For the text-containing cell, return its midpoint in [x, y] coordinate format. 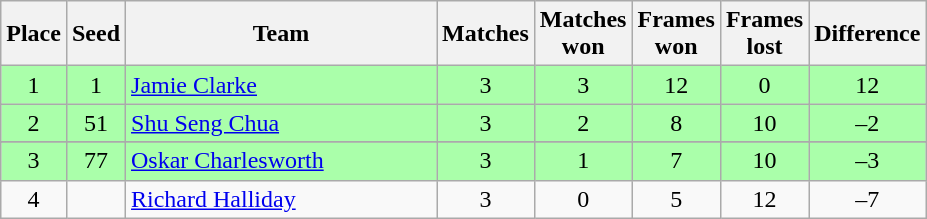
Oskar Charlesworth [282, 161]
Seed [96, 34]
5 [676, 199]
Matches won [583, 34]
77 [96, 161]
8 [676, 123]
–7 [868, 199]
Team [282, 34]
7 [676, 161]
Shu Seng Chua [282, 123]
Frames lost [764, 34]
4 [34, 199]
51 [96, 123]
Place [34, 34]
Frames won [676, 34]
–3 [868, 161]
Richard Halliday [282, 199]
–2 [868, 123]
Difference [868, 34]
Jamie Clarke [282, 85]
Matches [486, 34]
